Identify which cell holds the provided text, then report its [X, Y] central coordinate. 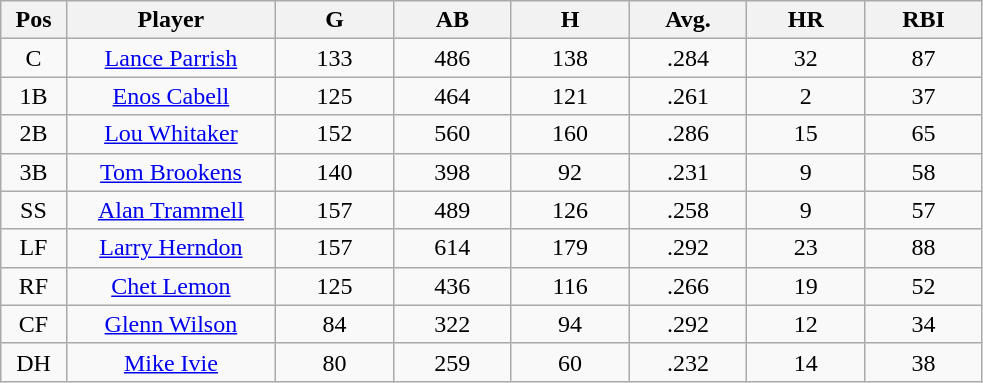
Chet Lemon [170, 286]
436 [452, 286]
80 [335, 362]
152 [335, 134]
.284 [688, 58]
560 [452, 134]
Tom Brookens [170, 172]
32 [806, 58]
52 [924, 286]
Glenn Wilson [170, 324]
Pos [34, 20]
57 [924, 210]
.266 [688, 286]
CF [34, 324]
AB [452, 20]
G [335, 20]
58 [924, 172]
C [34, 58]
84 [335, 324]
.286 [688, 134]
.232 [688, 362]
.258 [688, 210]
322 [452, 324]
126 [570, 210]
38 [924, 362]
92 [570, 172]
60 [570, 362]
65 [924, 134]
259 [452, 362]
RBI [924, 20]
2B [34, 134]
15 [806, 134]
121 [570, 96]
3B [34, 172]
H [570, 20]
23 [806, 248]
Alan Trammell [170, 210]
34 [924, 324]
489 [452, 210]
140 [335, 172]
94 [570, 324]
138 [570, 58]
486 [452, 58]
179 [570, 248]
37 [924, 96]
87 [924, 58]
Larry Herndon [170, 248]
614 [452, 248]
12 [806, 324]
Avg. [688, 20]
2 [806, 96]
116 [570, 286]
RF [34, 286]
Lou Whitaker [170, 134]
SS [34, 210]
Lance Parrish [170, 58]
LF [34, 248]
.261 [688, 96]
HR [806, 20]
Mike Ivie [170, 362]
19 [806, 286]
DH [34, 362]
464 [452, 96]
398 [452, 172]
160 [570, 134]
Player [170, 20]
14 [806, 362]
Enos Cabell [170, 96]
88 [924, 248]
133 [335, 58]
.231 [688, 172]
1B [34, 96]
